Output the (x, y) coordinate of the center of the cell containing the given text.  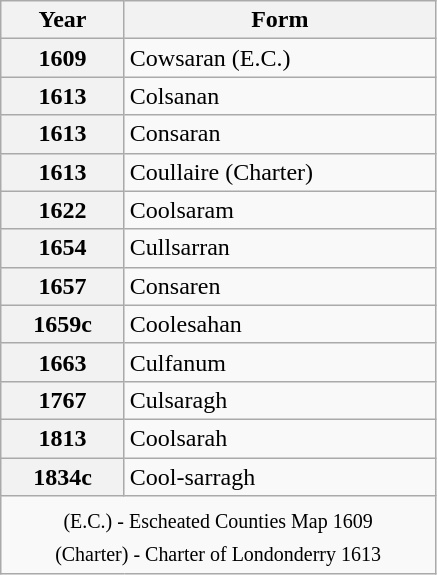
1813 (63, 438)
1609 (63, 58)
Consaran (280, 134)
Culsaragh (280, 400)
1654 (63, 248)
Coolsaram (280, 210)
Year (63, 20)
1663 (63, 362)
(E.C.) - Escheated Counties Map 1609(Charter) - Charter of Londonderry 1613 (218, 535)
Form (280, 20)
Culfanum (280, 362)
1622 (63, 210)
Consaren (280, 286)
Cullsarran (280, 248)
Coolsarah (280, 438)
Colsanan (280, 96)
1659c (63, 324)
Cowsaran (E.C.) (280, 58)
1657 (63, 286)
Coolesahan (280, 324)
Coullaire (Charter) (280, 172)
Cool-sarragh (280, 477)
1834c (63, 477)
1767 (63, 400)
